Return the [x, y] coordinate for the center point of the cell that contains the specified text.  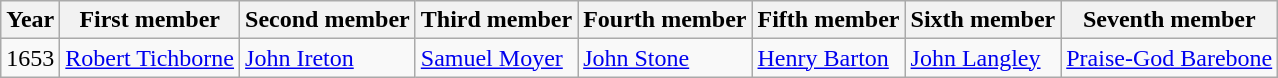
Sixth member [983, 20]
Robert Tichborne [150, 58]
Fourth member [665, 20]
John Ireton [328, 58]
Third member [496, 20]
John Stone [665, 58]
Praise-God Barebone [1170, 58]
Fifth member [828, 20]
Henry Barton [828, 58]
John Langley [983, 58]
Seventh member [1170, 20]
Year [30, 20]
Second member [328, 20]
1653 [30, 58]
First member [150, 20]
Samuel Moyer [496, 58]
